Detect which cell encompasses the target text, then output its (x, y) center coordinate. 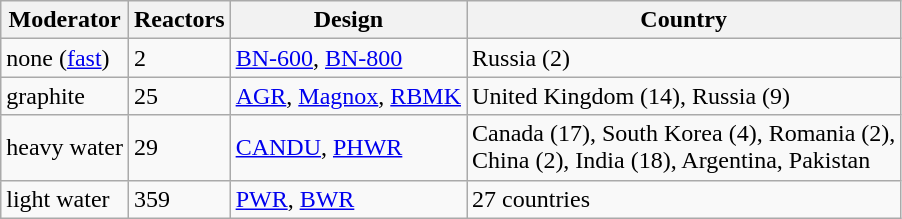
2 (179, 58)
Reactors (179, 20)
CANDU, PHWR (348, 148)
AGR, Magnox, RBMK (348, 96)
Moderator (65, 20)
29 (179, 148)
359 (179, 199)
BN-600, BN-800 (348, 58)
light water (65, 199)
25 (179, 96)
Country (684, 20)
Canada (17), South Korea (4), Romania (2), China (2), India (18), Argentina, Pakistan (684, 148)
Russia (2) (684, 58)
United Kingdom (14), Russia (9) (684, 96)
none (fast) (65, 58)
27 countries (684, 199)
PWR, BWR (348, 199)
heavy water (65, 148)
graphite (65, 96)
Design (348, 20)
